Provide the [x, y] coordinate of the cell's center where the given text is located.  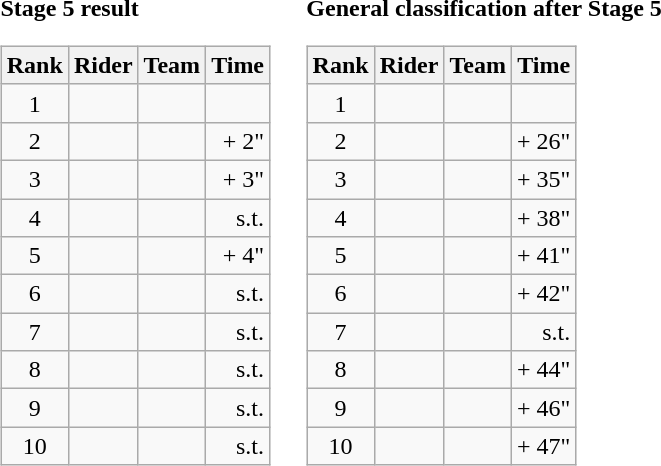
+ 47" [543, 446]
+ 4" [238, 256]
+ 35" [543, 179]
+ 26" [543, 141]
+ 44" [543, 370]
+ 2" [238, 141]
+ 42" [543, 294]
+ 46" [543, 408]
+ 41" [543, 256]
+ 3" [238, 179]
+ 38" [543, 217]
